Detect which cell encompasses the target text, then output its (X, Y) center coordinate. 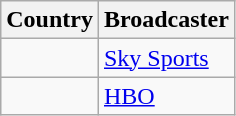
Broadcaster (166, 20)
HBO (166, 96)
Sky Sports (166, 58)
Country (50, 20)
